Determine the (X, Y) coordinate at the center of the cell enclosing the given text.  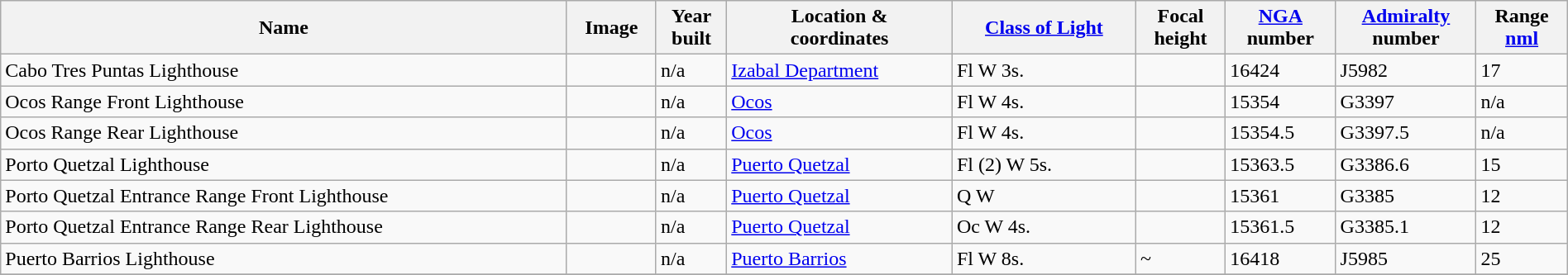
17 (1522, 70)
Focalheight (1180, 28)
15354 (1280, 102)
G3386.6 (1406, 164)
Rangenml (1522, 28)
G3385 (1406, 196)
Class of Light (1044, 28)
Ocos Range Rear Lighthouse (284, 133)
Porto Quetzal Entrance Range Front Lighthouse (284, 196)
Yearbuilt (691, 28)
Fl W 3s. (1044, 70)
Admiraltynumber (1406, 28)
Name (284, 28)
J5982 (1406, 70)
Ocos Range Front Lighthouse (284, 102)
Porto Quetzal Lighthouse (284, 164)
15354.5 (1280, 133)
NGAnumber (1280, 28)
J5985 (1406, 258)
G3397 (1406, 102)
15361 (1280, 196)
Image (611, 28)
Fl (2) W 5s. (1044, 164)
Fl W 8s. (1044, 258)
15361.5 (1280, 227)
Puerto Barrios Lighthouse (284, 258)
Cabo Tres Puntas Lighthouse (284, 70)
Izabal Department (840, 70)
16418 (1280, 258)
Q W (1044, 196)
25 (1522, 258)
G3385.1 (1406, 227)
G3397.5 (1406, 133)
15 (1522, 164)
Porto Quetzal Entrance Range Rear Lighthouse (284, 227)
16424 (1280, 70)
Puerto Barrios (840, 258)
Location &coordinates (840, 28)
Oc W 4s. (1044, 227)
15363.5 (1280, 164)
~ (1180, 258)
